Identify which cell holds the provided text, then report its (X, Y) central coordinate. 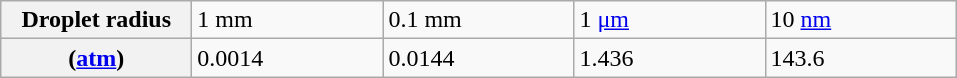
0.0144 (478, 58)
0.0014 (288, 58)
(atm) (96, 58)
1.436 (670, 58)
10 nm (860, 20)
Droplet radius (96, 20)
1 μm (670, 20)
0.1 mm (478, 20)
143.6 (860, 58)
1 mm (288, 20)
